Pinpoint the cell where the given text exists, returning its (X, Y) midpoint coordinate. 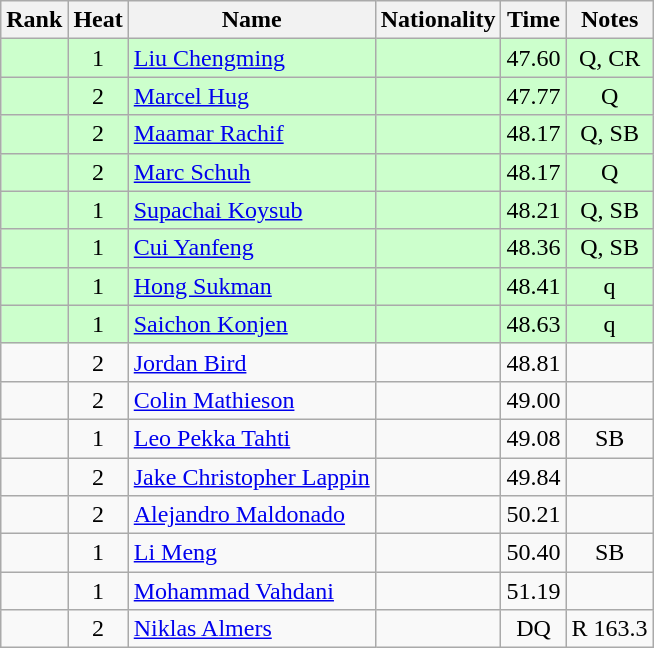
Heat (98, 20)
47.60 (534, 58)
Nationality (438, 20)
Notes (610, 20)
Jake Christopher Lappin (252, 477)
Cui Yanfeng (252, 248)
Marcel Hug (252, 96)
DQ (534, 629)
Liu Chengming (252, 58)
49.08 (534, 438)
Li Meng (252, 553)
Alejandro Maldonado (252, 515)
Colin Mathieson (252, 400)
48.63 (534, 324)
Mohammad Vahdani (252, 591)
Name (252, 20)
49.84 (534, 477)
48.21 (534, 210)
Saichon Konjen (252, 324)
Supachai Koysub (252, 210)
Hong Sukman (252, 286)
Niklas Almers (252, 629)
47.77 (534, 96)
Marc Schuh (252, 172)
48.36 (534, 248)
Q, CR (610, 58)
50.40 (534, 553)
Leo Pekka Tahti (252, 438)
R 163.3 (610, 629)
Jordan Bird (252, 362)
50.21 (534, 515)
48.81 (534, 362)
Time (534, 20)
48.41 (534, 286)
51.19 (534, 591)
49.00 (534, 400)
Rank (34, 20)
Maamar Rachif (252, 134)
